Find where the given text appears and provide that cell's center as (X, Y) coordinate. 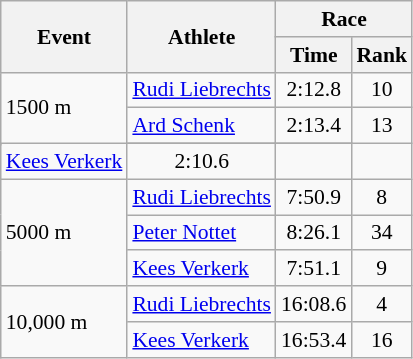
2:13.4 (314, 126)
Event (64, 36)
10,000 m (64, 322)
Race (344, 19)
2:12.8 (314, 90)
34 (382, 233)
7:51.1 (314, 269)
8 (382, 197)
7:50.9 (314, 197)
5000 m (64, 232)
4 (382, 304)
Rank (382, 55)
Peter Nottet (202, 233)
13 (382, 126)
16 (382, 340)
8:26.1 (314, 233)
1500 m (64, 108)
10 (382, 90)
2:10.6 (202, 162)
Ard Schenk (202, 126)
9 (382, 269)
Time (314, 55)
Athlete (202, 36)
16:53.4 (314, 340)
16:08.6 (314, 304)
